Scan for the cell matching the given text and deliver its [x, y] coordinate at center. 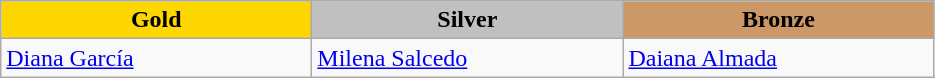
Daiana Almada [778, 58]
Bronze [778, 20]
Milena Salcedo [468, 58]
Gold [156, 20]
Silver [468, 20]
Diana García [156, 58]
